For the text-containing cell, return its midpoint in [x, y] coordinate format. 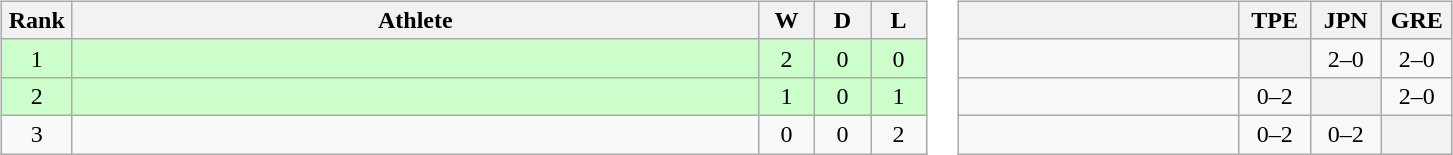
Athlete [415, 20]
TPE [1274, 20]
D [842, 20]
GRE [1416, 20]
3 [36, 134]
W [786, 20]
Rank [36, 20]
JPN [1346, 20]
L [898, 20]
